Return the [x, y] coordinate for the center point of the cell that contains the specified text.  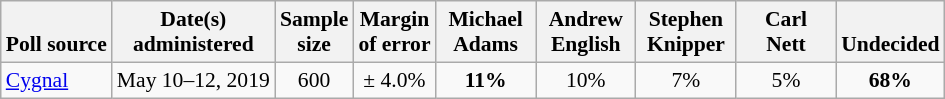
11% [486, 80]
68% [890, 80]
StephenKnipper [686, 32]
Samplesize [314, 32]
Date(s)administered [194, 32]
May 10–12, 2019 [194, 80]
7% [686, 80]
10% [586, 80]
MichaelAdams [486, 32]
600 [314, 80]
Marginof error [394, 32]
Poll source [56, 32]
Cygnal [56, 80]
5% [786, 80]
± 4.0% [394, 80]
CarlNett [786, 32]
Undecided [890, 32]
AndrewEnglish [586, 32]
